Return the (X, Y) coordinate for the center point of the cell that contains the specified text.  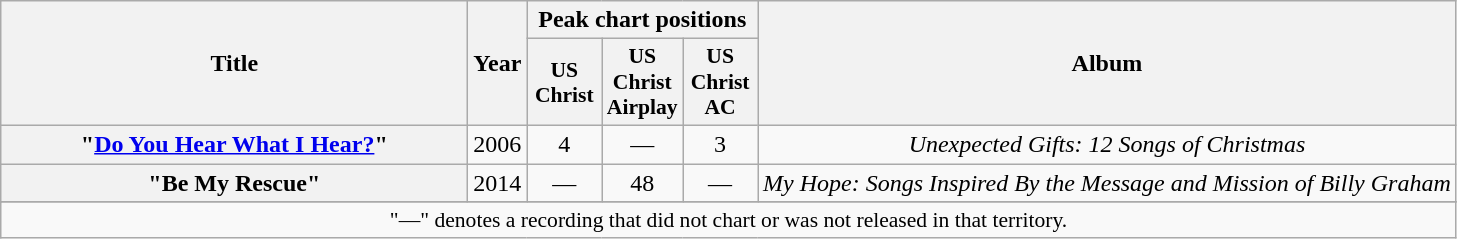
4 (564, 144)
Unexpected Gifts: 12 Songs of Christmas (1108, 144)
"Do You Hear What I Hear?" (234, 144)
USChrist AC (720, 82)
2014 (498, 183)
My Hope: Songs Inspired By the Message and Mission of Billy Graham (1108, 183)
"—" denotes a recording that did not chart or was not released in that territory. (729, 220)
Peak chart positions (642, 20)
3 (720, 144)
48 (642, 183)
Title (234, 64)
Year (498, 64)
USChrist Airplay (642, 82)
2006 (498, 144)
Album (1108, 64)
"Be My Rescue" (234, 183)
USChrist (564, 82)
